Scan for the cell matching the given text and deliver its (x, y) coordinate at center. 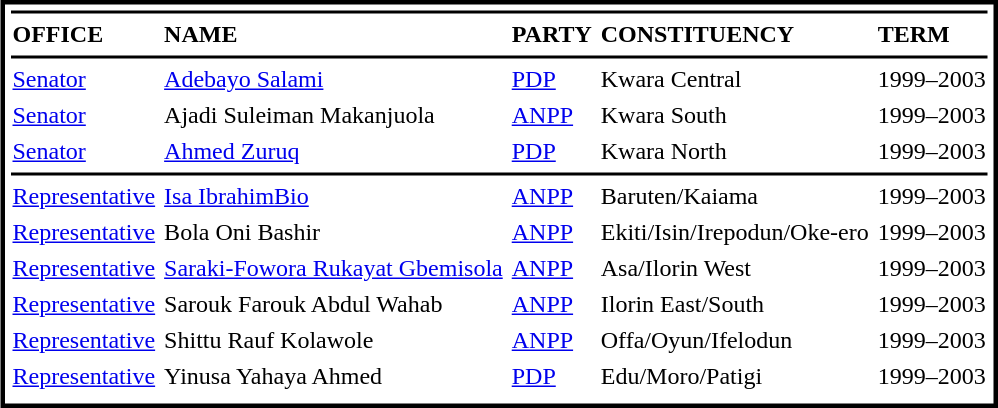
Isa IbrahimBio (334, 197)
PARTY (552, 35)
Ekiti/Isin/Irepodun/Oke-ero (734, 233)
OFFICE (84, 35)
Offa/Oyun/Ifelodun (734, 341)
Baruten/Kaiama (734, 197)
Shittu Rauf Kolawole (334, 341)
Ahmed Zuruq (334, 151)
Sarouk Farouk Abdul Wahab (334, 305)
Bola Oni Bashir (334, 233)
TERM (932, 35)
Adebayo Salami (334, 79)
CONSTITUENCY (734, 35)
Kwara Central (734, 79)
Kwara South (734, 115)
Saraki-Fowora Rukayat Gbemisola (334, 269)
Kwara North (734, 151)
Asa/Ilorin West (734, 269)
Ajadi Suleiman Makanjuola (334, 115)
Edu/Moro/Patigi (734, 377)
Yinusa Yahaya Ahmed (334, 377)
NAME (334, 35)
Ilorin East/South (734, 305)
